Output the (X, Y) coordinate of the center of the cell containing the given text.  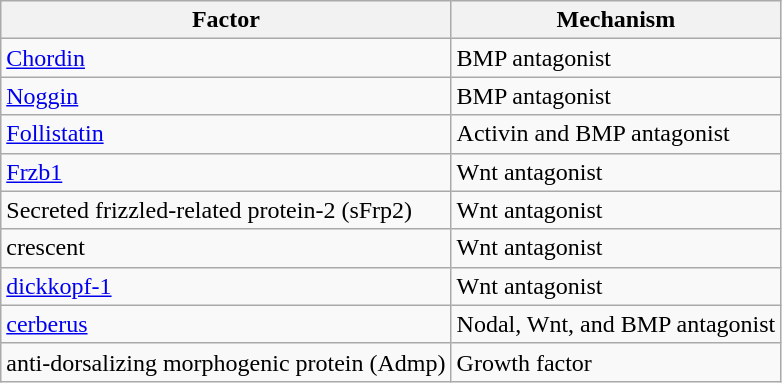
Follistatin (226, 134)
Mechanism (616, 20)
Frzb1 (226, 172)
dickkopf-1 (226, 286)
Growth factor (616, 362)
Chordin (226, 58)
Activin and BMP antagonist (616, 134)
crescent (226, 248)
Factor (226, 20)
anti-dorsalizing morphogenic protein (Admp) (226, 362)
Noggin (226, 96)
Nodal, Wnt, and BMP antagonist (616, 324)
cerberus (226, 324)
Secreted frizzled-related protein-2 (sFrp2) (226, 210)
